Capture the cell that displays the provided text and extract its [x, y] central coordinate. 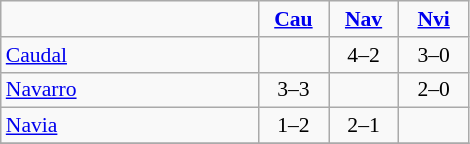
3–3 [293, 90]
2–0 [434, 90]
Nvi [434, 19]
2–1 [363, 126]
Caudal [130, 55]
Navia [130, 126]
Nav [363, 19]
Navarro [130, 90]
3–0 [434, 55]
1–2 [293, 126]
Cau [293, 19]
4–2 [363, 55]
